For the text-containing cell, return its midpoint in (x, y) coordinate format. 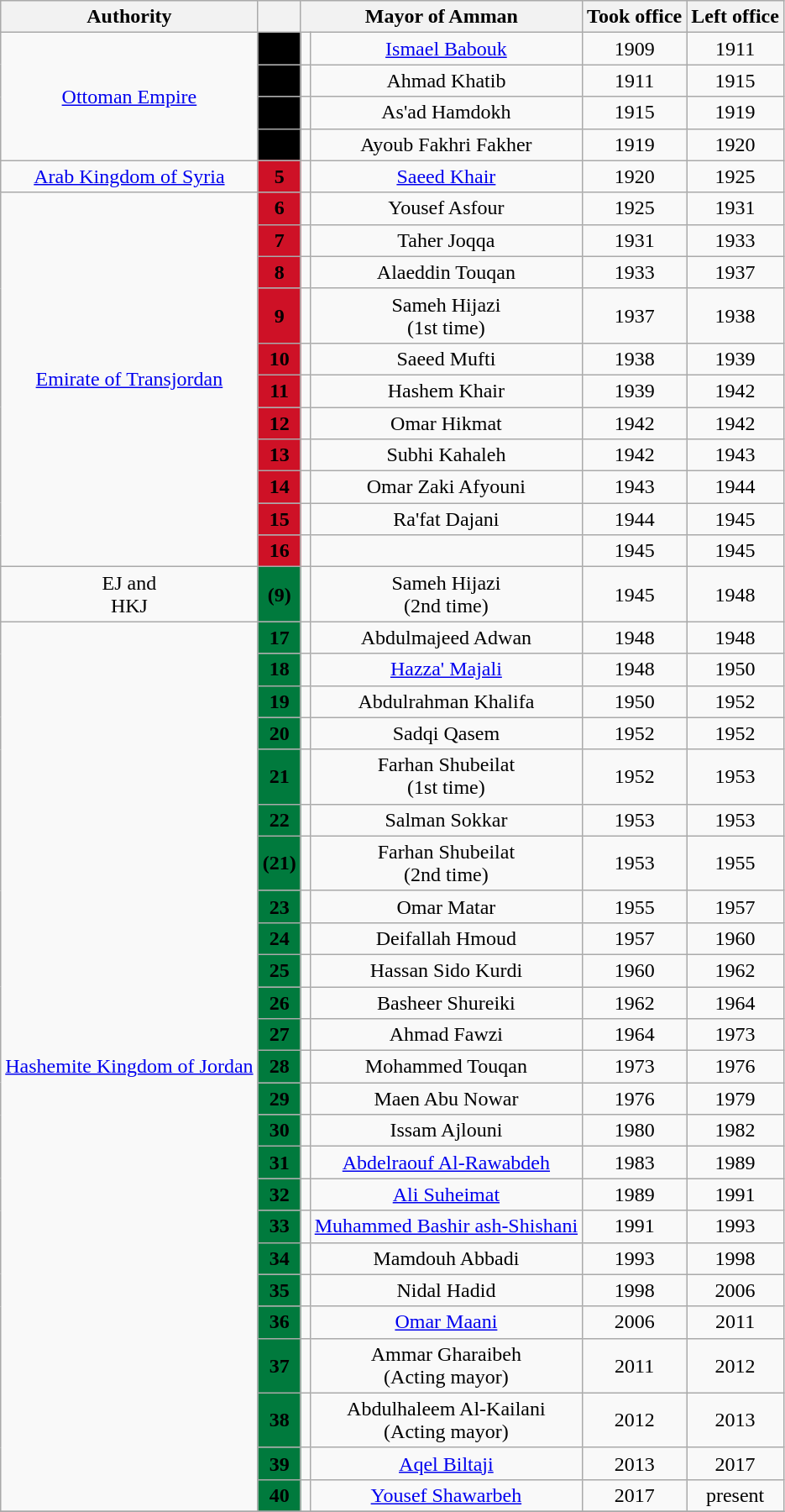
Aqel Biltaji (446, 1463)
Ayoub Fakhri Fakher (446, 144)
Maen Abu Nowar (446, 1099)
Omar Zaki Afyouni (446, 487)
37 (279, 1366)
Omar Matar (446, 906)
Omar Hikmat (446, 423)
Took office (635, 17)
As'ad Hamdokh (446, 113)
Issam Ajlouni (446, 1131)
32 (279, 1194)
(9) (279, 595)
(21) (279, 864)
3 (279, 113)
1 (279, 49)
Basheer Shureiki (446, 1002)
present (735, 1495)
Sameh Hijazi (1st time) (446, 316)
Muhammed Bashir ash-Shishani (446, 1226)
29 (279, 1099)
Ottoman Empire (129, 97)
26 (279, 1002)
25 (279, 970)
34 (279, 1258)
Subhi Kahaleh (446, 455)
Saeed Mufti (446, 359)
31 (279, 1163)
Sameh Hijazi (2nd time) (446, 595)
16 (279, 551)
Ismael Babouk (446, 49)
EJ andHKJ (129, 595)
Ali Suheimat (446, 1194)
27 (279, 1035)
Hashemite Kingdom of Jordan (129, 1067)
Abdulhaleem Al-Kailani (Acting mayor) (446, 1420)
24 (279, 938)
13 (279, 455)
Yousef Shawarbeh (446, 1495)
23 (279, 906)
Farhan Shubeilat (1st time) (446, 776)
6 (279, 208)
Nidal Hadid (446, 1290)
Saeed Khair (446, 176)
19 (279, 701)
Left office (735, 17)
17 (279, 638)
1983 (635, 1163)
Omar Maani (446, 1322)
10 (279, 359)
9 (279, 316)
40 (279, 1495)
1980 (635, 1131)
Ammar Gharaibeh (Acting mayor) (446, 1366)
1979 (735, 1099)
21 (279, 776)
Deifallah Hmoud (446, 938)
Hashem Khair (446, 391)
Yousef Asfour (446, 208)
Sadqi Qasem (446, 733)
35 (279, 1290)
8 (279, 272)
33 (279, 1226)
2 (279, 81)
Hazza' Majali (446, 669)
4 (279, 144)
Abdulrahman Khalifa (446, 701)
Mayor of Amman (442, 17)
Mamdouh Abbadi (446, 1258)
22 (279, 820)
12 (279, 423)
Ahmad Fawzi (446, 1035)
5 (279, 176)
Emirate of Transjordan (129, 380)
1982 (735, 1131)
Abdulmajeed Adwan (446, 638)
18 (279, 669)
20 (279, 733)
36 (279, 1322)
Farhan Shubeilat (2nd time) (446, 864)
Mohammed Touqan (446, 1067)
Ahmad Khatib (446, 81)
39 (279, 1463)
Hassan Sido Kurdi (446, 970)
Abdelraouf Al-Rawabdeh (446, 1163)
Taher Joqqa (446, 240)
11 (279, 391)
7 (279, 240)
Authority (129, 17)
Salman Sokkar (446, 820)
Alaeddin Touqan (446, 272)
15 (279, 519)
Arab Kingdom of Syria (129, 176)
14 (279, 487)
Ra'fat Dajani (446, 519)
38 (279, 1420)
28 (279, 1067)
30 (279, 1131)
1909 (635, 49)
